Scan for the cell matching the given text and deliver its (x, y) coordinate at center. 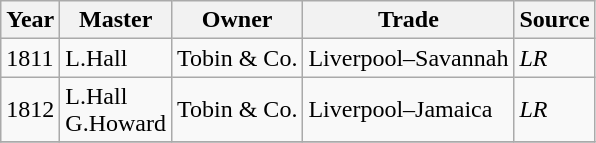
L.HallG.Howard (116, 110)
Year (30, 20)
Owner (238, 20)
L.Hall (116, 58)
Source (554, 20)
Trade (408, 20)
1811 (30, 58)
Liverpool–Jamaica (408, 110)
1812 (30, 110)
Liverpool–Savannah (408, 58)
Master (116, 20)
